Extract the [x, y] coordinate from the center of the cell holding the provided text.  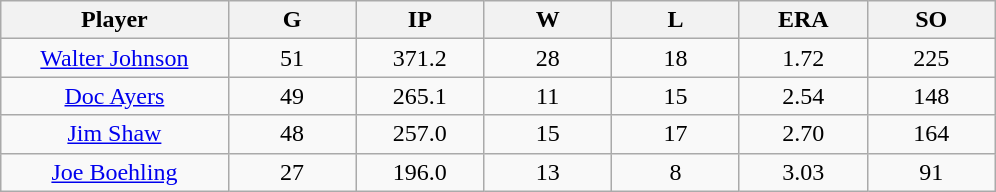
265.1 [420, 96]
3.03 [803, 172]
28 [548, 58]
164 [931, 134]
2.54 [803, 96]
196.0 [420, 172]
225 [931, 58]
17 [676, 134]
Player [114, 20]
ERA [803, 20]
IP [420, 20]
8 [676, 172]
11 [548, 96]
91 [931, 172]
27 [292, 172]
51 [292, 58]
Joe Boehling [114, 172]
L [676, 20]
257.0 [420, 134]
1.72 [803, 58]
49 [292, 96]
48 [292, 134]
148 [931, 96]
Doc Ayers [114, 96]
G [292, 20]
371.2 [420, 58]
Jim Shaw [114, 134]
2.70 [803, 134]
SO [931, 20]
W [548, 20]
Walter Johnson [114, 58]
13 [548, 172]
18 [676, 58]
